Extract the [X, Y] coordinate from the center of the cell holding the provided text.  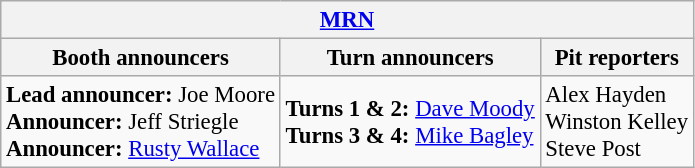
Lead announcer: Joe MooreAnnouncer: Jeff StriegleAnnouncer: Rusty Wallace [141, 122]
Booth announcers [141, 58]
Alex HaydenWinston KelleySteve Post [616, 122]
Turns 1 & 2: Dave MoodyTurns 3 & 4: Mike Bagley [410, 122]
Turn announcers [410, 58]
MRN [348, 20]
Pit reporters [616, 58]
